Detect which cell encompasses the target text, then output its (X, Y) center coordinate. 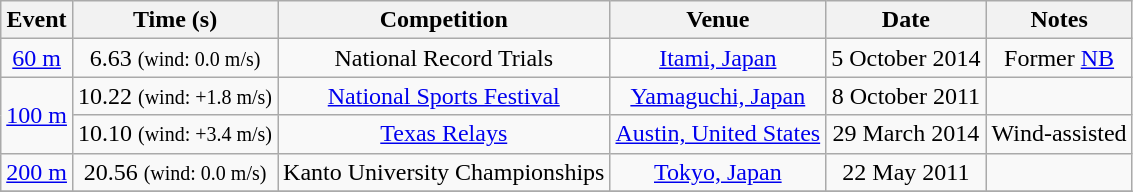
5 October 2014 (906, 58)
6.63 (wind: 0.0 m/s) (174, 58)
100 m (37, 115)
60 m (37, 58)
Notes (1059, 20)
10.22 (wind: +1.8 m/s) (174, 96)
National Sports Festival (444, 96)
Event (37, 20)
10.10 (wind: +3.4 m/s) (174, 134)
Austin, United States (718, 134)
Tokyo, Japan (718, 172)
Texas Relays (444, 134)
Competition (444, 20)
29 March 2014 (906, 134)
22 May 2011 (906, 172)
National Record Trials (444, 58)
Kanto University Championships (444, 172)
8 October 2011 (906, 96)
Former NB (1059, 58)
Wind-assisted (1059, 134)
200 m (37, 172)
Time (s) (174, 20)
Venue (718, 20)
Yamaguchi, Japan (718, 96)
Itami, Japan (718, 58)
20.56 (wind: 0.0 m/s) (174, 172)
Date (906, 20)
